Locate the cell with the specified text and output its [x, y] center coordinate. 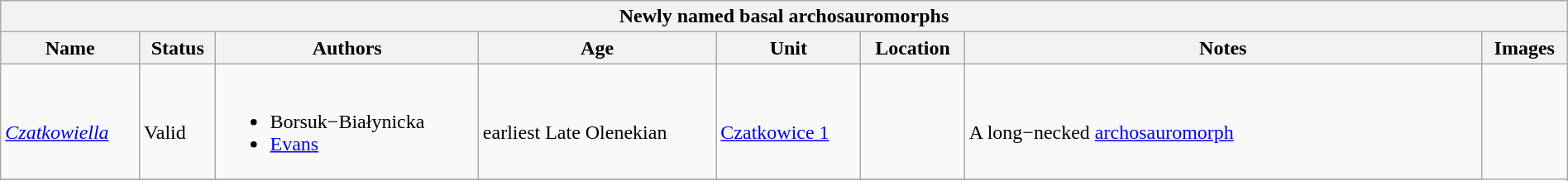
Images [1524, 48]
Unit [789, 48]
Notes [1222, 48]
Valid [178, 121]
Czatkowice 1 [789, 121]
Age [597, 48]
Newly named basal archosauromorphs [784, 17]
earliest Late Olenekian [597, 121]
A long−necked archosauromorph [1222, 121]
Name [70, 48]
Borsuk−BiałynickaEvans [347, 121]
Czatkowiella [70, 121]
Status [178, 48]
Location [913, 48]
Authors [347, 48]
